Identify which cell holds the provided text, then report its (x, y) central coordinate. 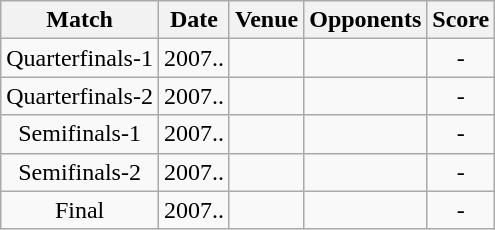
Quarterfinals-1 (80, 58)
Venue (266, 20)
Quarterfinals-2 (80, 96)
Opponents (366, 20)
Semifinals-2 (80, 172)
Match (80, 20)
Semifinals-1 (80, 134)
Score (461, 20)
Final (80, 210)
Date (194, 20)
